Detect which cell encompasses the target text, then output its (X, Y) center coordinate. 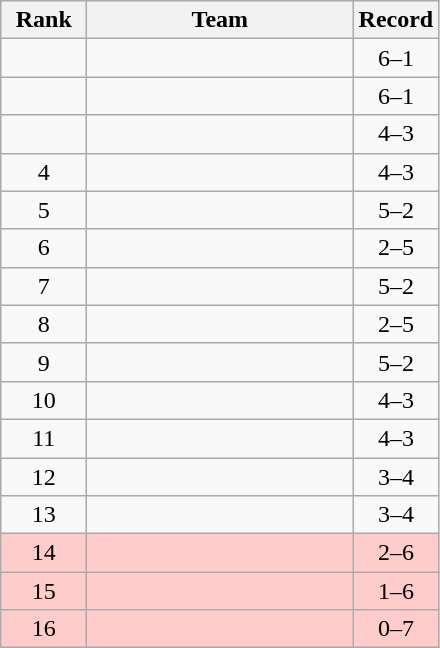
Team (220, 20)
Rank (44, 20)
Record (396, 20)
11 (44, 438)
10 (44, 400)
7 (44, 286)
16 (44, 629)
13 (44, 515)
15 (44, 591)
1–6 (396, 591)
12 (44, 477)
0–7 (396, 629)
4 (44, 172)
6 (44, 248)
9 (44, 362)
5 (44, 210)
14 (44, 553)
8 (44, 324)
2–6 (396, 553)
